Return the (X, Y) coordinate for the center point of the cell that contains the specified text.  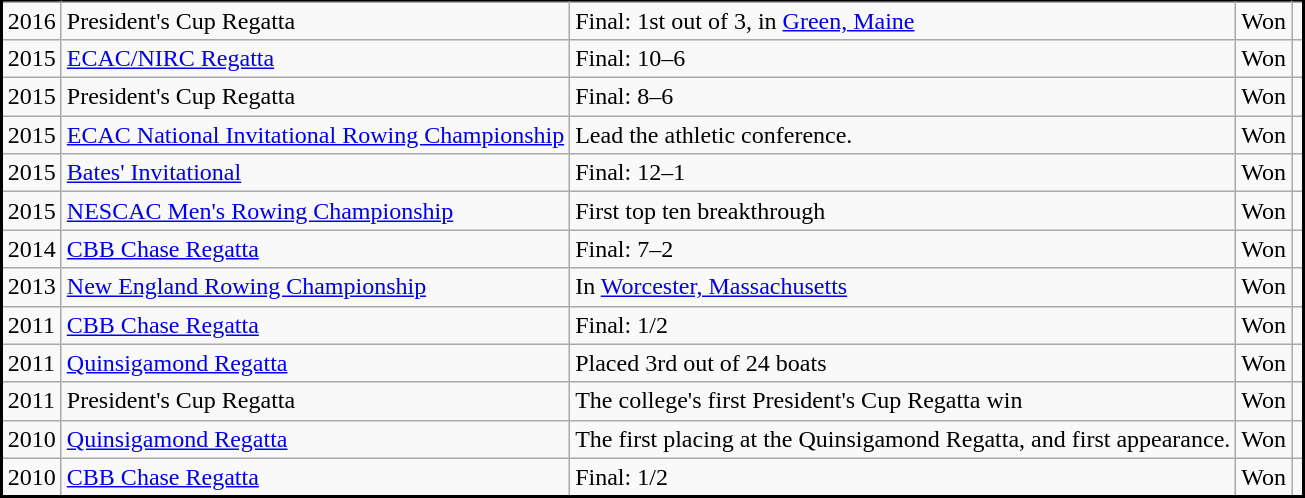
New England Rowing Championship (315, 287)
Final: 7–2 (903, 249)
Final: 1st out of 3, in Green, Maine (903, 21)
Lead the athletic conference. (903, 135)
Placed 3rd out of 24 boats (903, 363)
ECAC National Invitational Rowing Championship (315, 135)
NESCAC Men's Rowing Championship (315, 211)
Bates' Invitational (315, 173)
2013 (32, 287)
In Worcester, Massachusetts (903, 287)
Final: 8–6 (903, 97)
Final: 12–1 (903, 173)
First top ten breakthrough (903, 211)
The college's first President's Cup Regatta win (903, 401)
ECAC/NIRC Regatta (315, 59)
The first placing at the Quinsigamond Regatta, and first appearance. (903, 439)
2016 (32, 21)
Final: 10–6 (903, 59)
2014 (32, 249)
